For the text-containing cell, return its midpoint in (X, Y) coordinate format. 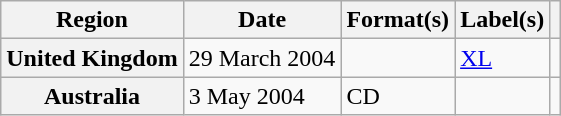
Format(s) (398, 20)
XL (502, 58)
Region (92, 20)
3 May 2004 (262, 96)
Date (262, 20)
United Kingdom (92, 58)
CD (398, 96)
29 March 2004 (262, 58)
Australia (92, 96)
Label(s) (502, 20)
